Find where the given text appears and provide that cell's center as (X, Y) coordinate. 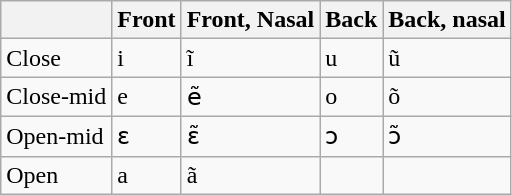
ũ (447, 58)
Open (56, 175)
ĩ (250, 58)
Back, nasal (447, 20)
o (352, 97)
Front, Nasal (250, 20)
a (146, 175)
ã (250, 175)
Front (146, 20)
ɛ (146, 136)
Close-mid (56, 97)
i (146, 58)
ɔ̃ (447, 136)
ɔ (352, 136)
ẽ (250, 97)
e (146, 97)
Close (56, 58)
Back (352, 20)
ɛ̃ (250, 136)
Open-mid (56, 136)
õ (447, 97)
u (352, 58)
